From the cell containing the given text, extract its center point as (x, y) coordinate. 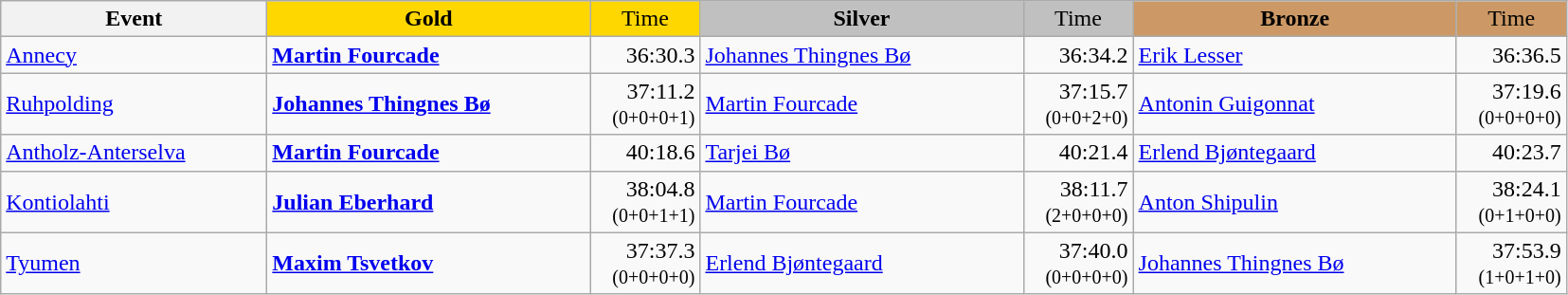
Erik Lesser (1294, 55)
Bronze (1294, 19)
37:53.9(1+0+1+0) (1511, 264)
40:23.7 (1511, 153)
37:37.3(0+0+0+0) (645, 264)
36:30.3 (645, 55)
36:34.2 (1078, 55)
Event (135, 19)
Antonin Guigonnat (1294, 104)
Tarjei Bø (862, 153)
37:19.6(0+0+0+0) (1511, 104)
Anton Shipulin (1294, 201)
37:40.0(0+0+0+0) (1078, 264)
Kontiolahti (135, 201)
38:24.1(0+1+0+0) (1511, 201)
Julian Eberhard (428, 201)
40:18.6 (645, 153)
Silver (862, 19)
38:11.7(2+0+0+0) (1078, 201)
Annecy (135, 55)
Ruhpolding (135, 104)
38:04.8(0+0+1+1) (645, 201)
37:15.7(0+0+2+0) (1078, 104)
37:11.2(0+0+0+1) (645, 104)
Tyumen (135, 264)
40:21.4 (1078, 153)
36:36.5 (1511, 55)
Gold (428, 19)
Antholz-Anterselva (135, 153)
Maxim Tsvetkov (428, 264)
